Return [x, y] of the center of cell containing provided text 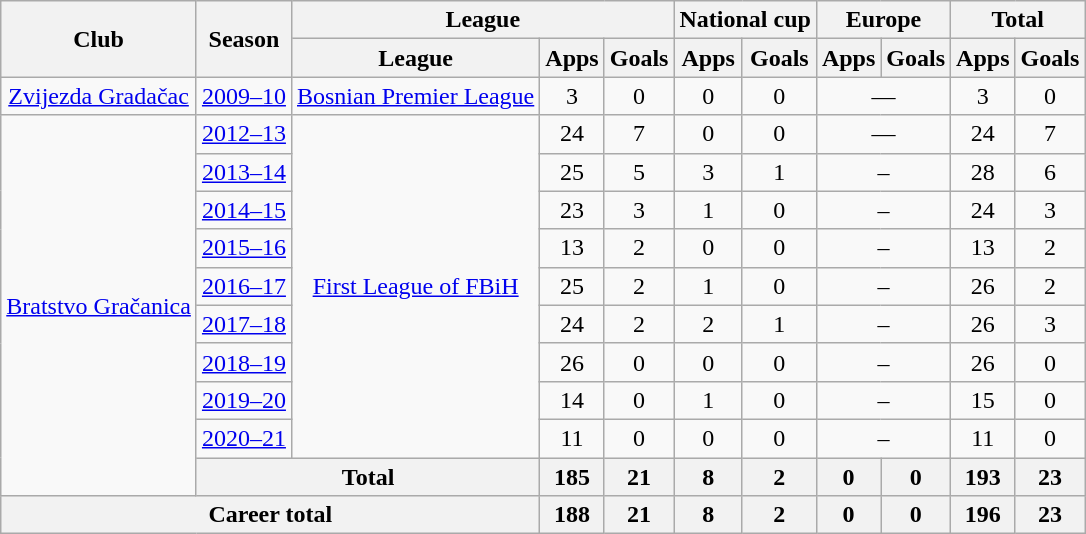
2014–15 [244, 210]
185 [572, 477]
196 [983, 515]
2016–17 [244, 286]
Season [244, 39]
15 [983, 400]
2009–10 [244, 96]
2013–14 [244, 172]
2017–18 [244, 324]
First League of FBiH [415, 286]
2012–13 [244, 134]
2020–21 [244, 438]
National cup [745, 20]
6 [1050, 172]
193 [983, 477]
Europe [883, 20]
Bratstvo Gračanica [99, 306]
28 [983, 172]
14 [572, 400]
Bosnian Premier League [415, 96]
2015–16 [244, 248]
Club [99, 39]
2019–20 [244, 400]
5 [639, 172]
Zvijezda Gradačac [99, 96]
Career total [270, 515]
2018–19 [244, 362]
188 [572, 515]
